Provide the [x, y] coordinate of the cell's center where the given text is located.  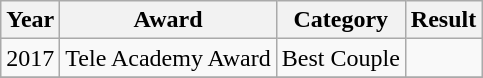
Award [168, 20]
Category [340, 20]
2017 [30, 58]
Year [30, 20]
Tele Academy Award [168, 58]
Best Couple [340, 58]
Result [443, 20]
